From the cell containing the given text, extract its center point as [X, Y] coordinate. 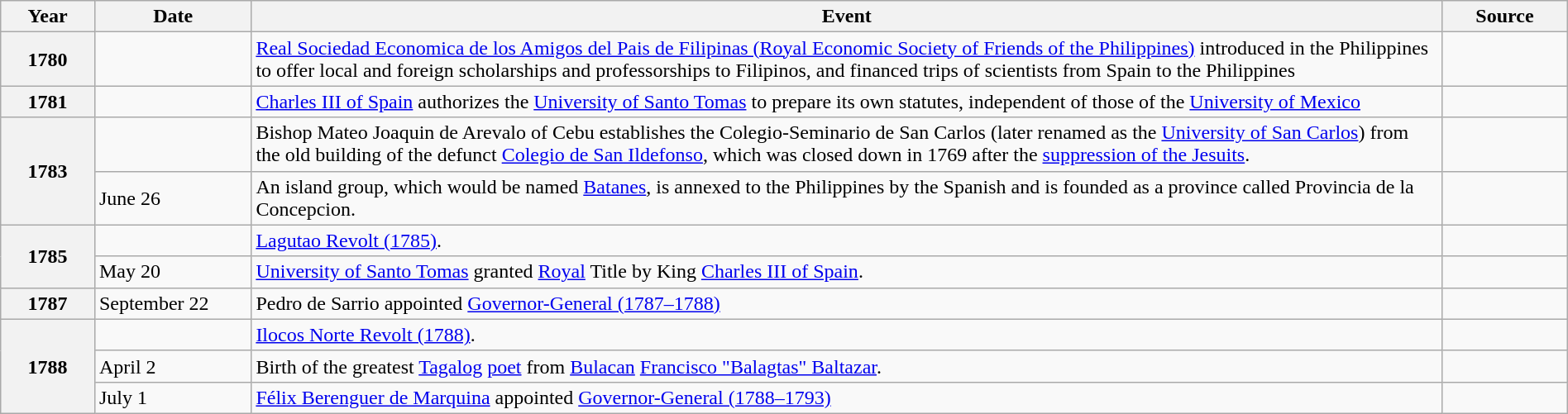
Date [172, 17]
July 1 [172, 397]
Félix Berenguer de Marquina appointed Governor-General (1788–1793) [847, 397]
Pedro de Sarrio appointed Governor-General (1787–1788) [847, 303]
Lagutao Revolt (1785). [847, 240]
September 22 [172, 303]
Source [1505, 17]
Event [847, 17]
Charles III of Spain authorizes the University of Santo Tomas to prepare its own statutes, independent of those of the University of Mexico [847, 102]
1780 [48, 59]
1787 [48, 303]
Birth of the greatest Tagalog poet from Bulacan Francisco "Balagtas" Baltazar. [847, 366]
University of Santo Tomas granted Royal Title by King Charles III of Spain. [847, 272]
Ilocos Norte Revolt (1788). [847, 335]
1788 [48, 366]
1781 [48, 102]
April 2 [172, 366]
May 20 [172, 272]
1785 [48, 256]
June 26 [172, 198]
1783 [48, 171]
Year [48, 17]
